Extract the (x, y) coordinate from the center of the cell holding the provided text.  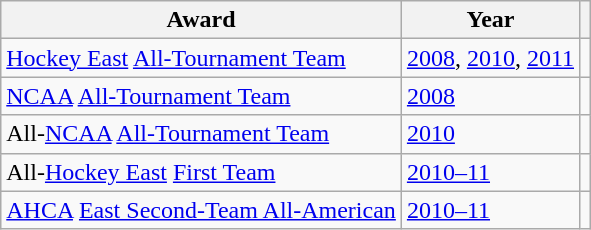
Hockey East All-Tournament Team (202, 58)
All-NCAA All-Tournament Team (202, 134)
2008, 2010, 2011 (490, 58)
AHCA East Second-Team All-American (202, 210)
2008 (490, 96)
Award (202, 20)
2010 (490, 134)
All-Hockey East First Team (202, 172)
Year (490, 20)
NCAA All-Tournament Team (202, 96)
